Identify which cell holds the provided text, then report its (x, y) central coordinate. 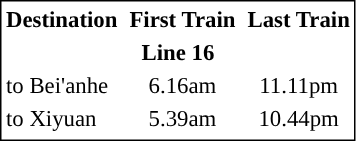
11.11pm (298, 85)
to Xiyuan (61, 119)
10.44pm (298, 119)
Line 16 (178, 53)
to Bei'anhe (61, 85)
First Train (182, 19)
5.39am (182, 119)
Last Train (298, 19)
6.16am (182, 85)
Destination (61, 19)
